Detect which cell encompasses the target text, then output its [x, y] center coordinate. 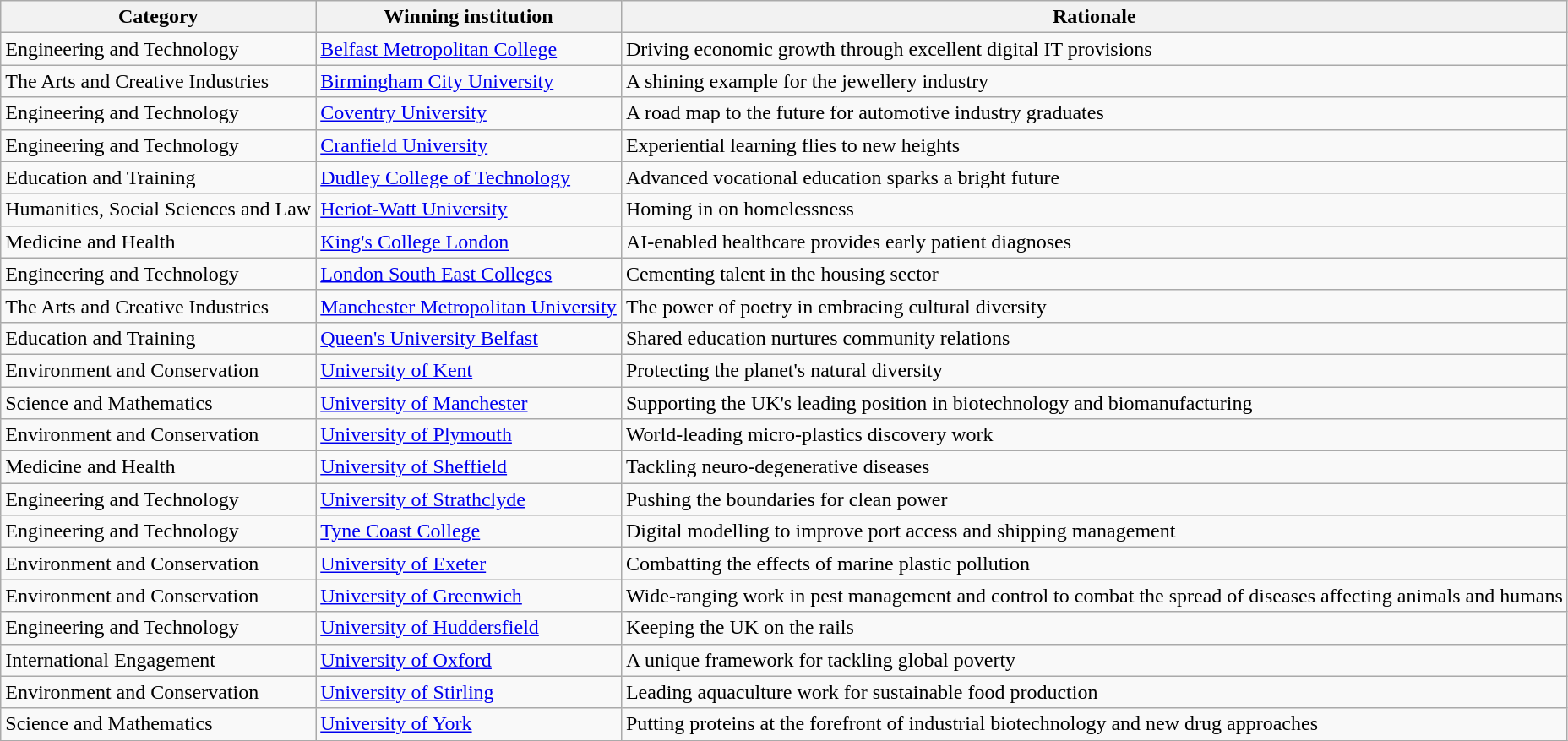
Manchester Metropolitan University [469, 306]
Tackling neuro-degenerative diseases [1094, 467]
International Engagement [159, 660]
Heriot-Watt University [469, 210]
University of Stirling [469, 692]
King's College London [469, 242]
Queen's University Belfast [469, 338]
A unique framework for tackling global poverty [1094, 660]
Pushing the boundaries for clean power [1094, 499]
Leading aquaculture work for sustainable food production [1094, 692]
Driving economic growth through excellent digital IT provisions [1094, 49]
London South East Colleges [469, 274]
Cementing talent in the housing sector [1094, 274]
Humanities, Social Sciences and Law [159, 210]
A shining example for the jewellery industry [1094, 81]
Putting proteins at the forefront of industrial biotechnology and new drug approaches [1094, 724]
University of Oxford [469, 660]
Rationale [1094, 17]
Experiential learning flies to new heights [1094, 145]
Keeping the UK on the rails [1094, 628]
University of Exeter [469, 564]
Shared education nurtures community relations [1094, 338]
Supporting the UK's leading position in biotechnology and biomanufacturing [1094, 403]
Belfast Metropolitan College [469, 49]
Tyne Coast College [469, 531]
University of Manchester [469, 403]
Homing in on homelessness [1094, 210]
Coventry University [469, 113]
Cranfield University [469, 145]
University of York [469, 724]
University of Sheffield [469, 467]
Category [159, 17]
Winning institution [469, 17]
The power of poetry in embracing cultural diversity [1094, 306]
Combatting the effects of marine plastic pollution [1094, 564]
University of Huddersfield [469, 628]
Wide-ranging work in pest management and control to combat the spread of diseases affecting animals and humans [1094, 596]
University of Plymouth [469, 435]
Birmingham City University [469, 81]
University of Greenwich [469, 596]
Advanced vocational education sparks a bright future [1094, 177]
University of Kent [469, 370]
Protecting the planet's natural diversity [1094, 370]
AI-enabled healthcare provides early patient diagnoses [1094, 242]
University of Strathclyde [469, 499]
Dudley College of Technology [469, 177]
World-leading micro-plastics discovery work [1094, 435]
Digital modelling to improve port access and shipping management [1094, 531]
A road map to the future for automotive industry graduates [1094, 113]
